Provide the (X, Y) coordinate of the cell's center where the given text is located.  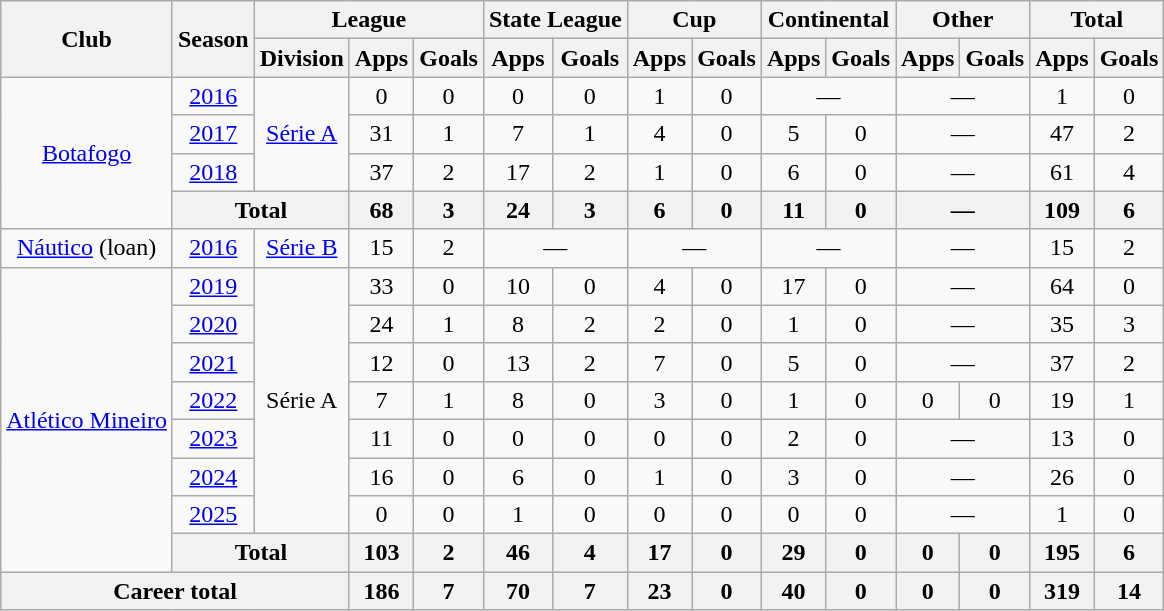
Other (963, 20)
2023 (213, 438)
State League (555, 20)
186 (381, 591)
2019 (213, 286)
2017 (213, 134)
61 (1062, 172)
12 (381, 362)
26 (1062, 477)
109 (1062, 210)
2018 (213, 172)
League (368, 20)
70 (518, 591)
Náutico (loan) (87, 248)
31 (381, 134)
10 (518, 286)
68 (381, 210)
2024 (213, 477)
2022 (213, 400)
Club (87, 39)
Cup (694, 20)
35 (1062, 324)
40 (793, 591)
33 (381, 286)
195 (1062, 553)
319 (1062, 591)
19 (1062, 400)
64 (1062, 286)
Botafogo (87, 153)
Atlético Mineiro (87, 419)
2020 (213, 324)
2025 (213, 515)
14 (1129, 591)
Série B (302, 248)
103 (381, 553)
23 (659, 591)
46 (518, 553)
47 (1062, 134)
Season (213, 39)
16 (381, 477)
2021 (213, 362)
Career total (176, 591)
29 (793, 553)
Division (302, 58)
Continental (828, 20)
